From the cell containing the given text, extract its center point as [X, Y] coordinate. 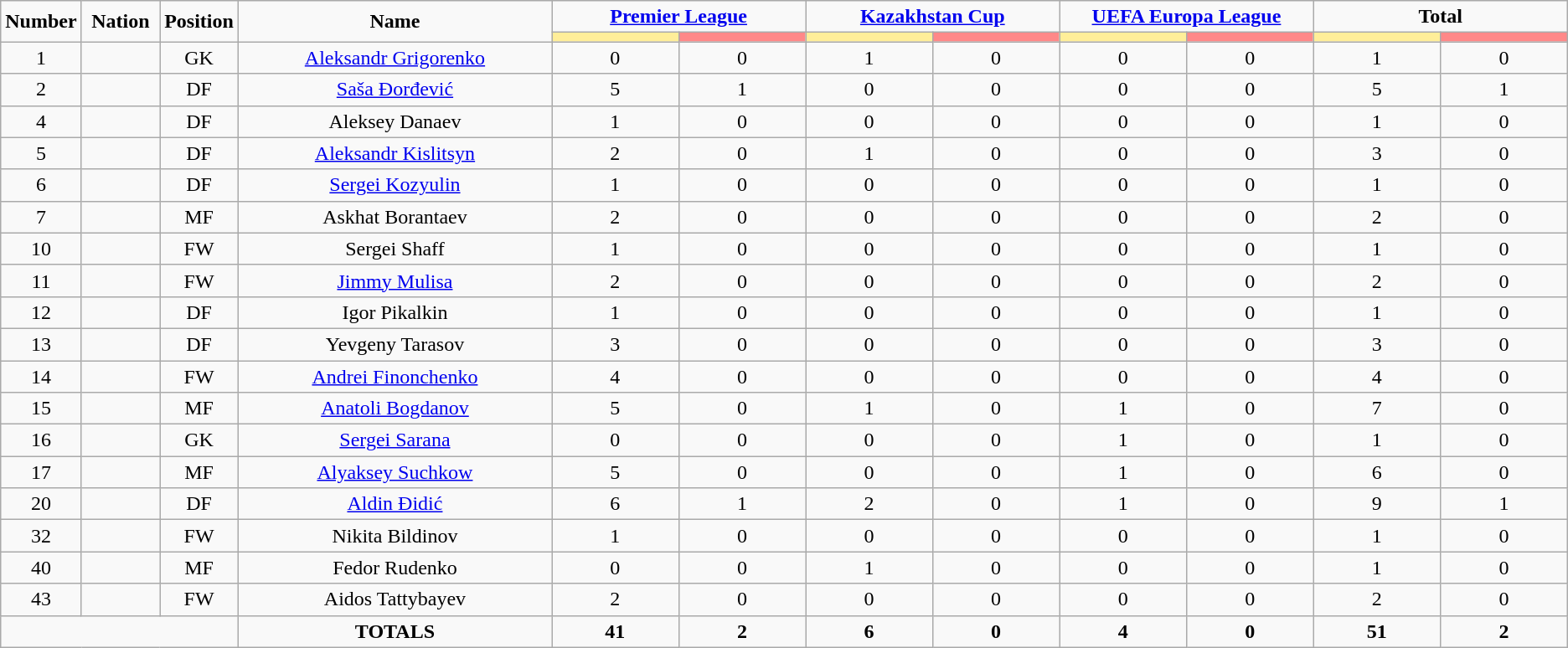
Aldin Đidić [395, 504]
Aleksandr Grigorenko [395, 58]
Kazakhstan Cup [933, 17]
Premier League [678, 17]
Aleksandr Kislitsyn [395, 153]
32 [41, 536]
Jimmy Mulisa [395, 280]
Aleksey Danaev [395, 121]
40 [41, 568]
Nation [121, 22]
13 [41, 344]
11 [41, 280]
Fedor Rudenko [395, 568]
16 [41, 440]
Total [1441, 17]
43 [41, 599]
Sergei Shaff [395, 249]
Yevgeny Tarasov [395, 344]
15 [41, 409]
Sergei Sarana [395, 440]
Number [41, 22]
51 [1377, 631]
20 [41, 504]
Askhat Borantaev [395, 217]
Aidos Tattybayev [395, 599]
9 [1377, 504]
41 [615, 631]
TOTALS [395, 631]
14 [41, 376]
Igor Pikalkin [395, 312]
UEFA Europa League [1186, 17]
Nikita Bildinov [395, 536]
12 [41, 312]
Sergei Kozyulin [395, 185]
17 [41, 472]
10 [41, 249]
Position [199, 22]
Alyaksey Suchkow [395, 472]
Saša Đorđević [395, 90]
Name [395, 22]
Anatoli Bogdanov [395, 409]
Andrei Finonchenko [395, 376]
